Extract the [x, y] coordinate from the center of the cell holding the provided text.  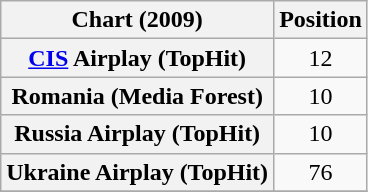
Romania (Media Forest) [138, 96]
CIS Airplay (TopHit) [138, 58]
76 [321, 172]
Chart (2009) [138, 20]
Ukraine Airplay (TopHit) [138, 172]
Russia Airplay (TopHit) [138, 134]
12 [321, 58]
Position [321, 20]
